From the cell containing the given text, extract its center point as [x, y] coordinate. 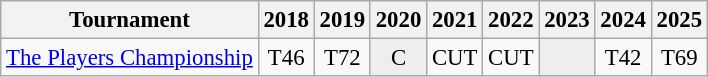
T42 [623, 58]
2023 [567, 20]
2025 [679, 20]
2019 [342, 20]
2022 [511, 20]
Tournament [130, 20]
T72 [342, 58]
2020 [398, 20]
The Players Championship [130, 58]
2024 [623, 20]
C [398, 58]
2018 [286, 20]
2021 [455, 20]
T46 [286, 58]
T69 [679, 58]
